Provide the [x, y] coordinate of the cell's center where the given text is located.  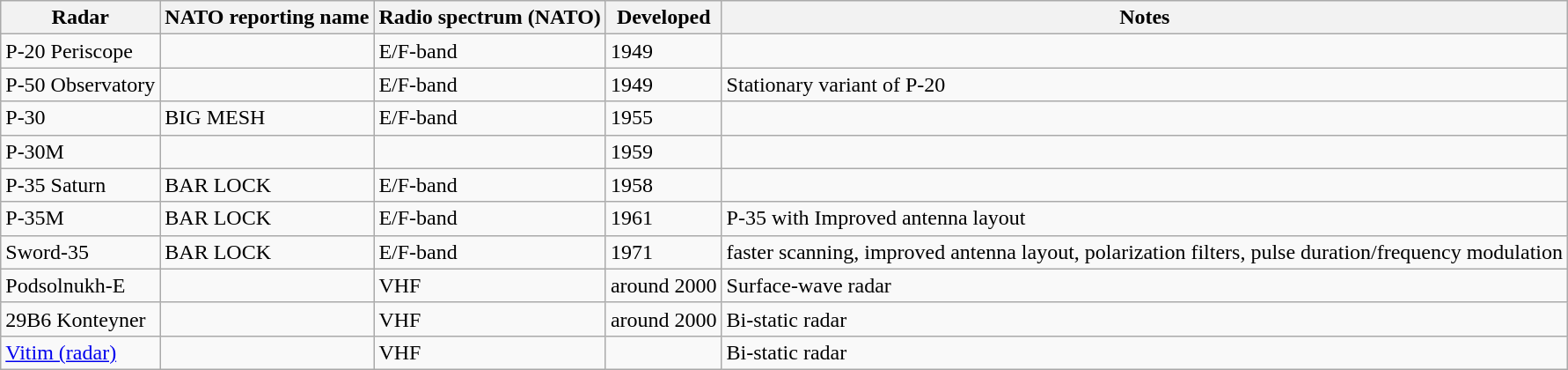
P-20 Periscope [81, 51]
1958 [663, 185]
Notes [1144, 18]
P-30M [81, 152]
1961 [663, 218]
Developed [663, 18]
Podsolnukh-E [81, 285]
29B6 Konteyner [81, 319]
faster scanning, improved antenna layout, polarization filters, pulse duration/frequency modulation [1144, 252]
Sword-35 [81, 252]
P-35 with Improved antenna layout [1144, 218]
Surface-wave radar [1144, 285]
BIG MESH [267, 118]
Vitim (radar) [81, 352]
Radio spectrum (NATO) [490, 18]
NATO reporting name [267, 18]
P-35 Saturn [81, 185]
P-35M [81, 218]
P-50 Observatory [81, 85]
1959 [663, 152]
Radar [81, 18]
P-30 [81, 118]
1955 [663, 118]
1971 [663, 252]
Stationary variant of P-20 [1144, 85]
